Return (X, Y) of the center of cell containing provided text 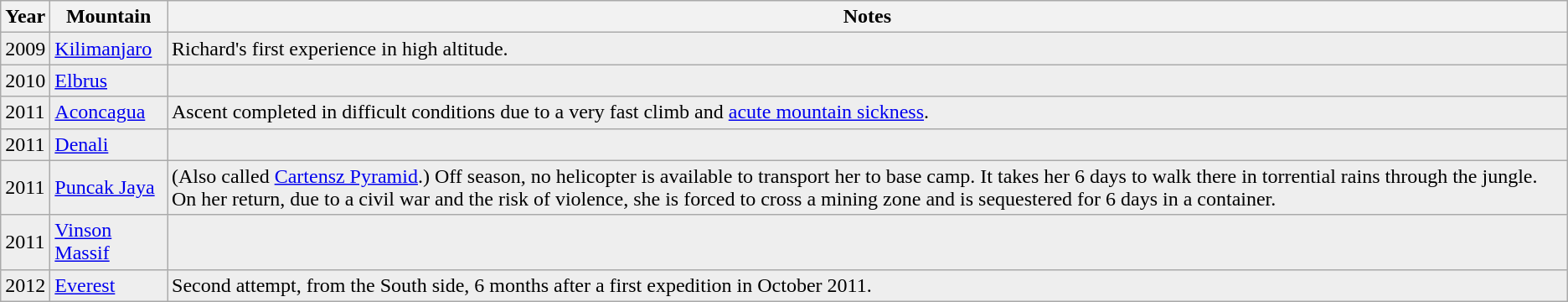
Aconcagua (109, 112)
Puncak Jaya (109, 188)
Denali (109, 144)
Elbrus (109, 81)
2010 (25, 81)
2012 (25, 285)
Year (25, 17)
2009 (25, 49)
Ascent completed in difficult conditions due to a very fast climb and acute mountain sickness. (868, 112)
Mountain (109, 17)
Vinson Massif (109, 242)
Kilimanjaro (109, 49)
Richard's first experience in high altitude. (868, 49)
Second attempt, from the South side, 6 months after a first expedition in October 2011. (868, 285)
Everest (109, 285)
Notes (868, 17)
